For the text-containing cell, return its midpoint in (x, y) coordinate format. 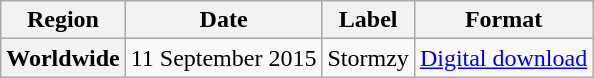
Format (503, 20)
Region (63, 20)
Label (368, 20)
Stormzy (368, 58)
Date (224, 20)
Worldwide (63, 58)
11 September 2015 (224, 58)
Digital download (503, 58)
